Return the [X, Y] coordinate for the center point of the cell that contains the specified text.  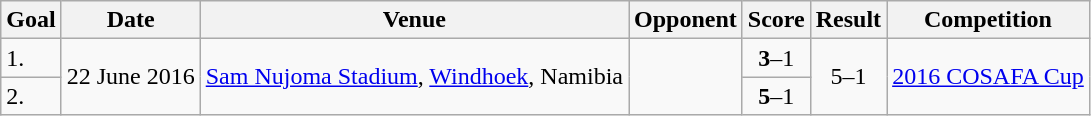
22 June 2016 [130, 77]
2. [31, 96]
3–1 [776, 58]
Competition [988, 20]
Goal [31, 20]
Venue [414, 20]
Result [848, 20]
Date [130, 20]
Sam Nujoma Stadium, Windhoek, Namibia [414, 77]
2016 COSAFA Cup [988, 77]
Opponent [685, 20]
Score [776, 20]
1. [31, 58]
